Locate the cell with the specified text and output its [X, Y] center coordinate. 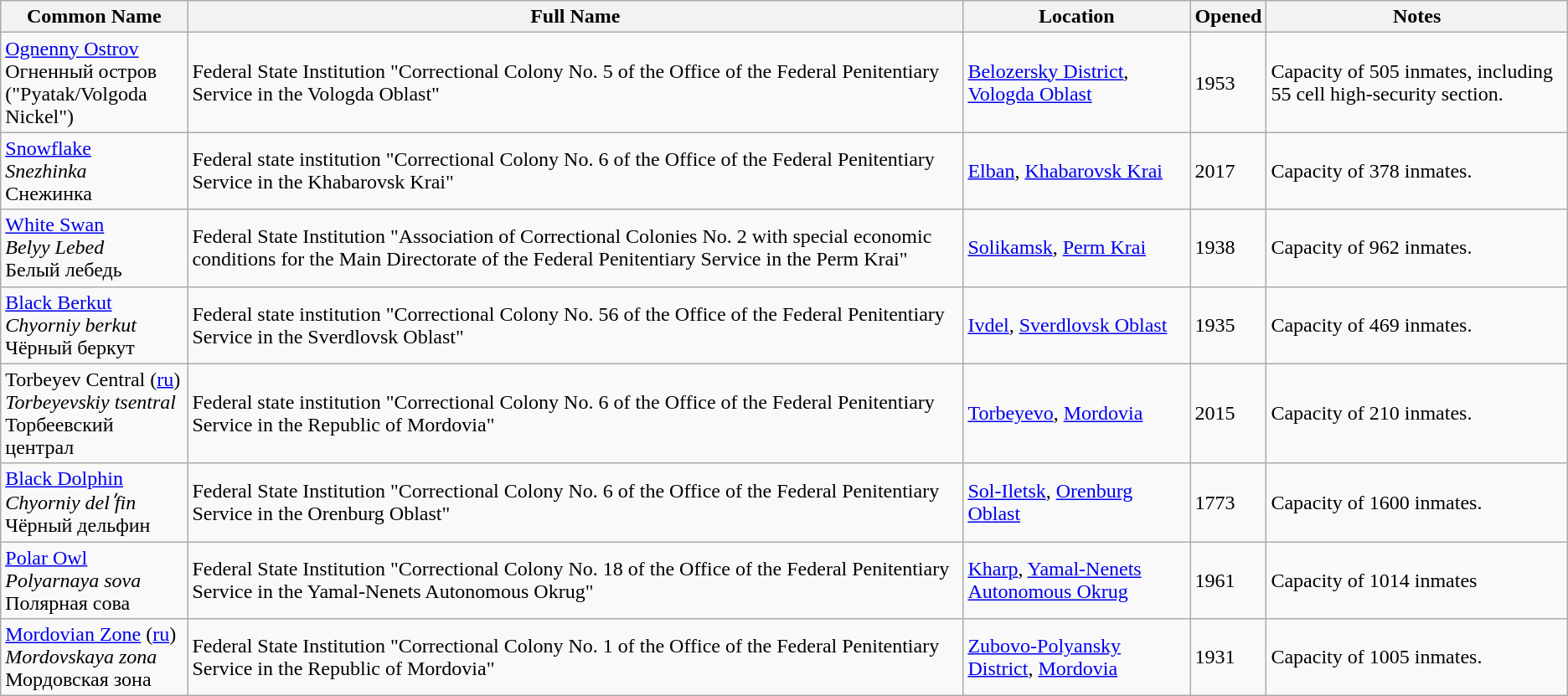
Capacity of 210 inmates. [1417, 414]
Kharp, Yamal-Nenets Autonomous Okrug [1077, 580]
Capacity of 1014 inmates [1417, 580]
Capacity of 962 inmates. [1417, 248]
Location [1077, 17]
Torbeyev Central (ru) Torbeyevskiy tsentral Торбеевский централ [94, 414]
2017 [1228, 171]
Full Name [575, 17]
Black Dolphin Chyorniy delʹfin Чёрный дельфин [94, 503]
Elban, Khabarovsk Krai [1077, 171]
Snowflake Snezhinka Снежинка [94, 171]
Capacity of 469 inmates. [1417, 325]
Black Berkut Chyorniy berkut Чёрный беркут [94, 325]
Federal state institution "Correctional Colony No. 6 of the Office of the Federal Penitentiary Service in the Republic of Mordovia" [575, 414]
White Swan Belyy Lebed Белый лебедь [94, 248]
1931 [1228, 657]
Opened [1228, 17]
Ivdel, Sverdlovsk Oblast [1077, 325]
1773 [1228, 503]
Federal State Institution "Correctional Colony No. 6 of the Office of the Federal Penitentiary Service in the Orenburg Oblast" [575, 503]
Capacity of 378 inmates. [1417, 171]
Sol-Iletsk, Orenburg Oblast [1077, 503]
Capacity of 1005 inmates. [1417, 657]
Capacity of 505 inmates, including 55 cell high-security section. [1417, 82]
Mordovian Zone (ru) Mordovskaya zona Мордовская зона [94, 657]
2015 [1228, 414]
Notes [1417, 17]
Solikamsk, Perm Krai [1077, 248]
Capacity of 1600 inmates. [1417, 503]
Belozersky District, Vologda Oblast [1077, 82]
Federal State Institution "Correctional Colony No. 1 of the Office of the Federal Penitentiary Service in the Republic of Mordovia" [575, 657]
Polar Owl Polyarnaya sova Полярная сова [94, 580]
Common Name [94, 17]
Ognenny Ostrov Огненный остров ("Pyatak/Volgoda Nickel") [94, 82]
Zubovo-Polyansky District, Mordovia [1077, 657]
1953 [1228, 82]
Federal State Institution "Correctional Colony No. 18 of the Office of the Federal Penitentiary Service in the Yamal-Nenets Autonomous Okrug" [575, 580]
Federal State Institution "Correctional Colony No. 5 of the Office of the Federal Penitentiary Service in the Vologda Oblast" [575, 82]
1935 [1228, 325]
Federal state institution "Correctional Colony No. 6 of the Office of the Federal Penitentiary Service in the Khabarovsk Krai" [575, 171]
1961 [1228, 580]
1938 [1228, 248]
Federal state institution "Correctional Colony No. 56 of the Office of the Federal Penitentiary Service in the Sverdlovsk Oblast" [575, 325]
Torbeyevo, Mordovia [1077, 414]
